Return the [x, y] coordinate for the center point of the cell that contains the specified text.  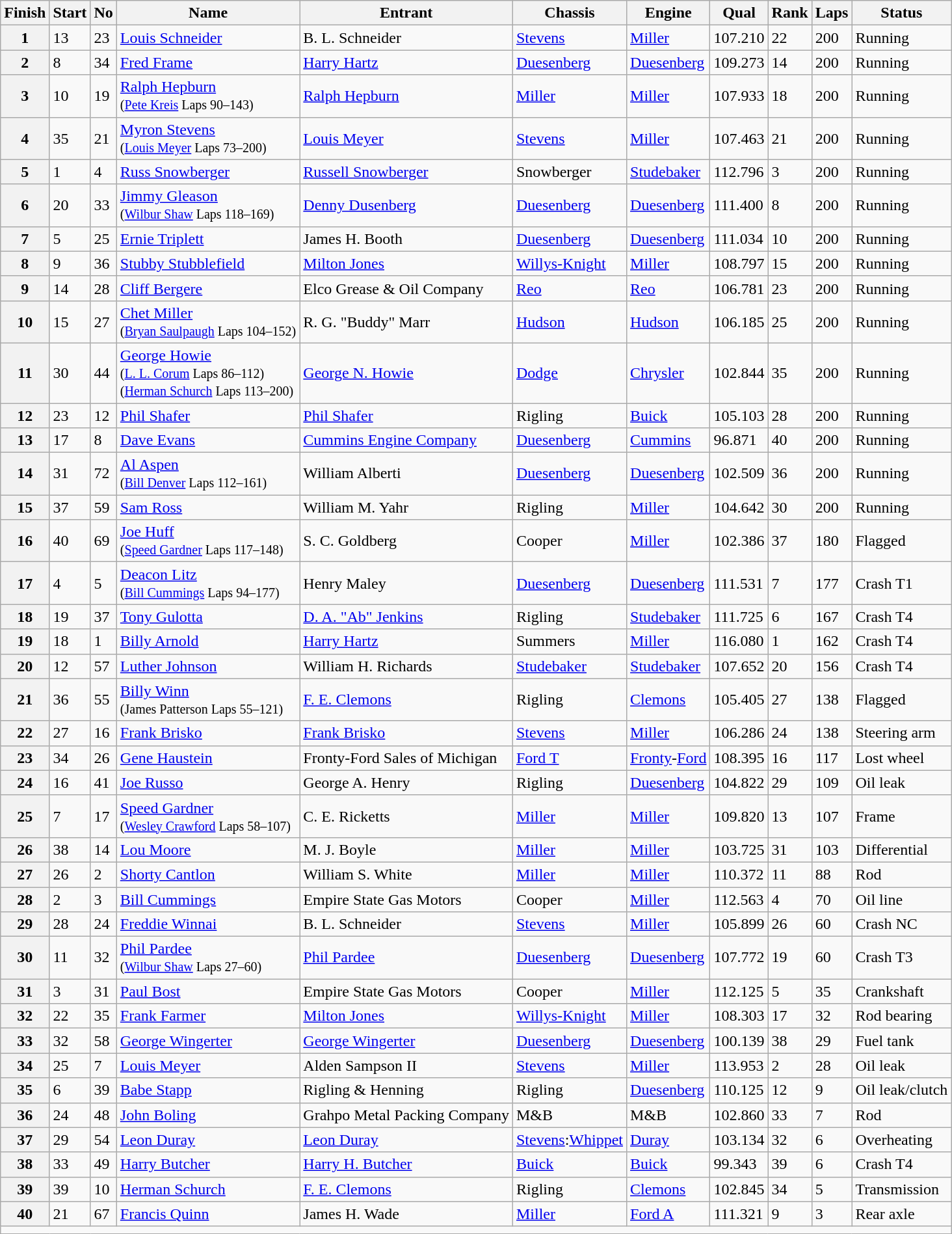
55 [103, 700]
100.139 [739, 1041]
Dodge [570, 373]
107.210 [739, 38]
107.933 [739, 96]
Stevens:Whippet [570, 1140]
67 [103, 1214]
Francis Quinn [208, 1214]
110.372 [739, 874]
Overheating [901, 1140]
Phil Pardee (Wilbur Shaw Laps 27–60) [208, 958]
Chet Miller(Bryan Saulpaugh Laps 104–152) [208, 321]
105.405 [739, 700]
Frame [901, 816]
C. E. Ricketts [406, 816]
D. A. "Ab" Jenkins [406, 617]
Babe Stapp [208, 1090]
106.781 [739, 288]
Oil leak/clutch [901, 1090]
Summers [570, 641]
Lou Moore [208, 850]
111.034 [739, 239]
103.725 [739, 850]
106.185 [739, 321]
96.871 [739, 440]
Billy Arnold [208, 641]
William H. Richards [406, 666]
George A. Henry [406, 783]
Fronty-Ford [668, 758]
180 [832, 541]
109 [832, 783]
George N. Howie [406, 373]
104.822 [739, 783]
Ford A [668, 1214]
112.125 [739, 991]
Differential [901, 850]
Ralph Hepburn(Pete Kreis Laps 90–143) [208, 96]
102.844 [739, 373]
105.103 [739, 416]
102.509 [739, 474]
Henry Maley [406, 583]
Gene Haustein [208, 758]
Bill Cummings [208, 900]
102.860 [739, 1115]
No [103, 13]
Luther Johnson [208, 666]
107 [832, 816]
88 [832, 874]
William Alberti [406, 474]
Chrysler [668, 373]
108.395 [739, 758]
Finish [25, 13]
Transmission [901, 1189]
Grahpo Metal Packing Company [406, 1115]
111.400 [739, 206]
70 [832, 900]
Rank [789, 13]
Crankshaft [901, 991]
Rod bearing [901, 1016]
Joe Russo [208, 783]
Chassis [570, 13]
111.725 [739, 617]
Ford T [570, 758]
Crash NC [901, 924]
117 [832, 758]
Jimmy Gleason(Wilbur Shaw Laps 118–169) [208, 206]
Harry Butcher [208, 1164]
156 [832, 666]
Elco Grease & Oil Company [406, 288]
108.797 [739, 263]
James H. Booth [406, 239]
Duray [668, 1140]
Frank Farmer [208, 1016]
102.845 [739, 1189]
41 [103, 783]
Crash T3 [901, 958]
44 [103, 373]
James H. Wade [406, 1214]
Dave Evans [208, 440]
Tony Gulotta [208, 617]
Cummins [668, 440]
Lost wheel [901, 758]
107.463 [739, 138]
103.134 [739, 1140]
Louis Schneider [208, 38]
William S. White [406, 874]
Fred Frame [208, 62]
57 [103, 666]
Denny Dusenberg [406, 206]
105.899 [739, 924]
102.386 [739, 541]
Paul Bost [208, 991]
177 [832, 583]
Stubby Stubblefield [208, 263]
Ralph Hepburn [406, 96]
99.343 [739, 1164]
Rigling & Henning [406, 1090]
116.080 [739, 641]
Entrant [406, 13]
Steering arm [901, 733]
Al Aspen (Bill Denver Laps 112–161) [208, 474]
Cliff Bergere [208, 288]
Oil line [901, 900]
108.303 [739, 1016]
107.652 [739, 666]
109.820 [739, 816]
S. C. Goldberg [406, 541]
Crash T1 [901, 583]
110.125 [739, 1090]
Status [901, 13]
112.796 [739, 172]
Sam Ross [208, 507]
Laps [832, 13]
Russell Snowberger [406, 172]
R. G. "Buddy" Marr [406, 321]
111.321 [739, 1214]
109.273 [739, 62]
Billy Winn (James Patterson Laps 55–121) [208, 700]
Name [208, 13]
69 [103, 541]
Start [70, 13]
George Howie (L. L. Corum Laps 86–112)(Herman Schurch Laps 113–200) [208, 373]
167 [832, 617]
113.953 [739, 1066]
Herman Schurch [208, 1189]
58 [103, 1041]
John Boling [208, 1115]
49 [103, 1164]
Engine [668, 13]
Phil Pardee [406, 958]
111.531 [739, 583]
Deacon Litz(Bill Cummings Laps 94–177) [208, 583]
Fronty-Ford Sales of Michigan [406, 758]
Freddie Winnai [208, 924]
59 [103, 507]
Joe Huff(Speed Gardner Laps 117–148) [208, 541]
Qual [739, 13]
72 [103, 474]
162 [832, 641]
Cummins Engine Company [406, 440]
106.286 [739, 733]
104.642 [739, 507]
Rear axle [901, 1214]
Harry H. Butcher [406, 1164]
107.772 [739, 958]
Myron Stevens (Louis Meyer Laps 73–200) [208, 138]
54 [103, 1140]
Alden Sampson II [406, 1066]
Fuel tank [901, 1041]
Russ Snowberger [208, 172]
William M. Yahr [406, 507]
Ernie Triplett [208, 239]
48 [103, 1115]
Speed Gardner(Wesley Crawford Laps 58–107) [208, 816]
Snowberger [570, 172]
112.563 [739, 900]
103 [832, 850]
Shorty Cantlon [208, 874]
M. J. Boyle [406, 850]
